Locate the cell with the specified text and output its (X, Y) center coordinate. 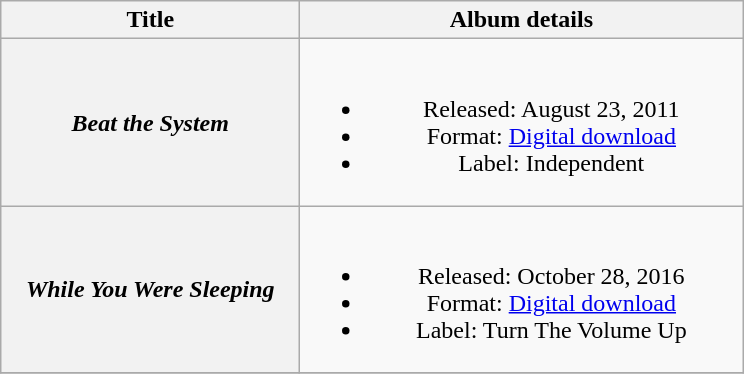
While You Were Sleeping (150, 290)
Title (150, 20)
Beat the System (150, 122)
Album details (522, 20)
Released: August 23, 2011Format: Digital downloadLabel: Independent (522, 122)
Released: October 28, 2016Format: Digital downloadLabel: Turn The Volume Up (522, 290)
